Return the (x, y) coordinate for the center point of the cell that contains the specified text.  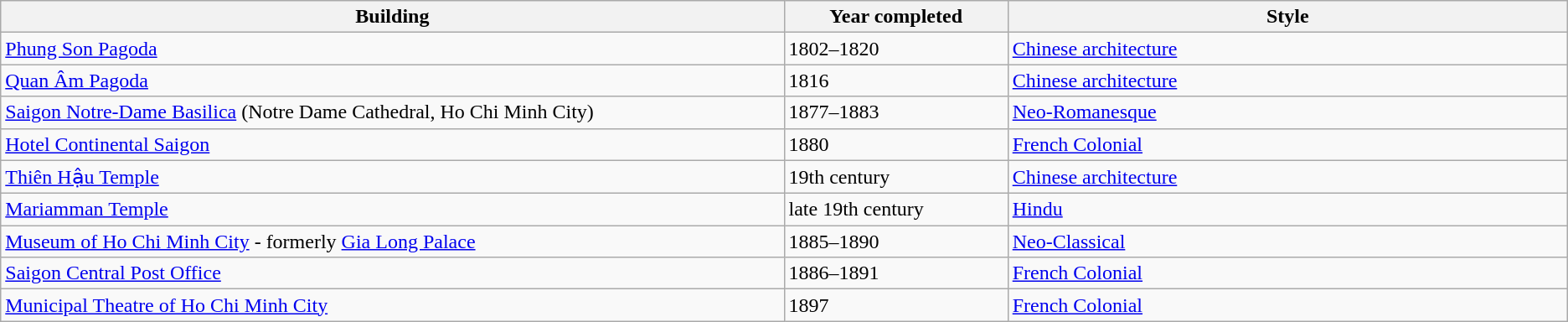
1880 (896, 144)
Hotel Continental Saigon (392, 144)
1802–1820 (896, 49)
Saigon Central Post Office (392, 273)
Phung Son Pagoda (392, 49)
Building (392, 17)
Style (1287, 17)
Mariamman Temple (392, 210)
1885–1890 (896, 241)
Saigon Notre-Dame Basilica (Notre Dame Cathedral, Ho Chi Minh City) (392, 112)
1897 (896, 305)
19th century (896, 177)
Municipal Theatre of Ho Chi Minh City (392, 305)
1877–1883 (896, 112)
1886–1891 (896, 273)
late 19th century (896, 210)
1816 (896, 80)
Year completed (896, 17)
Neo-Romanesque (1287, 112)
Quan Âm Pagoda (392, 80)
Neo-Classical (1287, 241)
Museum of Ho Chi Minh City - formerly Gia Long Palace (392, 241)
Thiên Hậu Temple (392, 177)
Hindu (1287, 210)
